Pinpoint the cell where the given text exists, returning its [X, Y] midpoint coordinate. 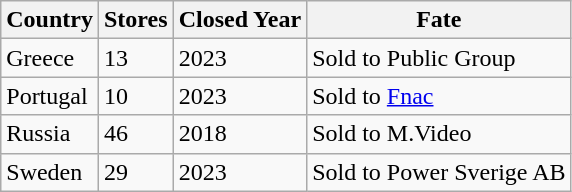
29 [136, 172]
Sold to Power Sverige AB [439, 172]
Sold to Public Group [439, 58]
Sold to Fnac [439, 96]
Country [50, 20]
10 [136, 96]
Greece [50, 58]
Portugal [50, 96]
Russia [50, 134]
Sold to M.Video [439, 134]
2018 [240, 134]
Closed Year [240, 20]
13 [136, 58]
Sweden [50, 172]
Fate [439, 20]
Stores [136, 20]
46 [136, 134]
